Provide the [X, Y] coordinate of the cell's center where the given text is located.  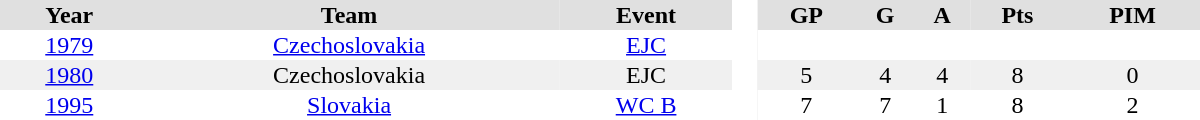
Event [646, 15]
A [942, 15]
PIM [1132, 15]
1979 [70, 45]
1980 [70, 75]
5 [806, 75]
Team [350, 15]
GP [806, 15]
1 [942, 105]
G [886, 15]
Slovakia [350, 105]
1995 [70, 105]
Pts [1018, 15]
Year [70, 15]
2 [1132, 105]
WC B [646, 105]
0 [1132, 75]
